Identify which cell holds the provided text, then report its [x, y] central coordinate. 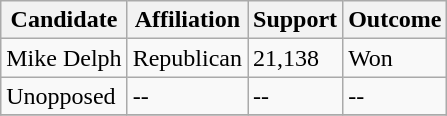
Mike Delph [64, 58]
Outcome [395, 20]
Won [395, 58]
21,138 [296, 58]
Unopposed [64, 96]
Republican [187, 58]
Candidate [64, 20]
Affiliation [187, 20]
Support [296, 20]
